Scan for the cell matching the given text and deliver its (X, Y) coordinate at center. 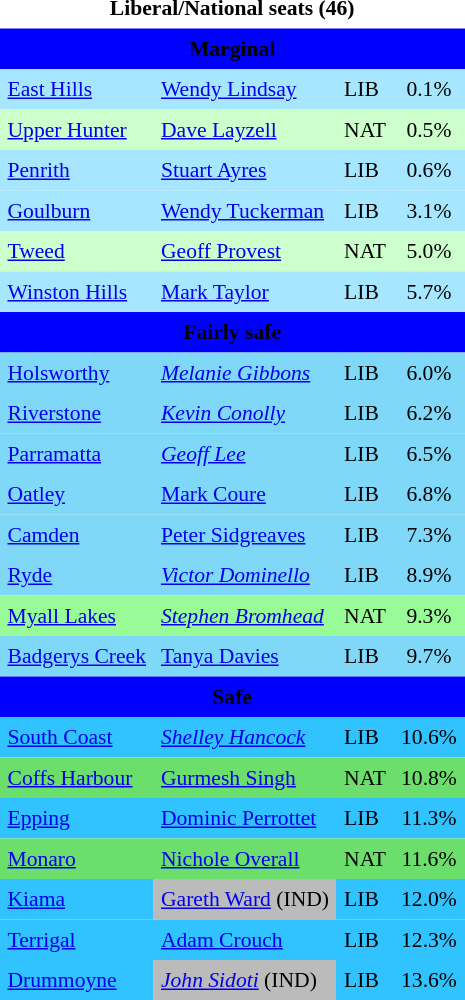
Monaro (76, 858)
6.8% (430, 494)
Stuart Ayres (244, 170)
Tanya Davies (244, 656)
Myall Lakes (76, 615)
East Hills (76, 89)
Mark Taylor (244, 291)
Marginal (232, 48)
Tweed (76, 251)
Wendy Tuckerman (244, 210)
0.1% (430, 89)
0.5% (430, 129)
Winston Hills (76, 291)
Camden (76, 534)
Badgerys Creek (76, 656)
John Sidoti (IND) (244, 980)
Fairly safe (232, 332)
Gareth Ward (IND) (244, 899)
Goulburn (76, 210)
7.3% (430, 534)
Kiama (76, 899)
Safe (232, 696)
5.7% (430, 291)
Oatley (76, 494)
Kevin Conolly (244, 413)
Penrith (76, 170)
Nichole Overall (244, 858)
6.2% (430, 413)
8.9% (430, 575)
6.0% (430, 372)
Terrigal (76, 939)
Wendy Lindsay (244, 89)
Coffs Harbour (76, 777)
Mark Coure (244, 494)
5.0% (430, 251)
Dave Layzell (244, 129)
Melanie Gibbons (244, 372)
South Coast (76, 737)
0.6% (430, 170)
12.0% (430, 899)
12.3% (430, 939)
Upper Hunter (76, 129)
11.6% (430, 858)
Parramatta (76, 453)
9.3% (430, 615)
Ryde (76, 575)
10.6% (430, 737)
3.1% (430, 210)
Shelley Hancock (244, 737)
Holsworthy (76, 372)
10.8% (430, 777)
11.3% (430, 818)
9.7% (430, 656)
13.6% (430, 980)
Riverstone (76, 413)
Gurmesh Singh (244, 777)
Drummoyne (76, 980)
Stephen Bromhead (244, 615)
Adam Crouch (244, 939)
Geoff Provest (244, 251)
Geoff Lee (244, 453)
Victor Dominello (244, 575)
6.5% (430, 453)
Peter Sidgreaves (244, 534)
Epping (76, 818)
Dominic Perrottet (244, 818)
